Provide the [x, y] coordinate of the cell's center where the given text is located.  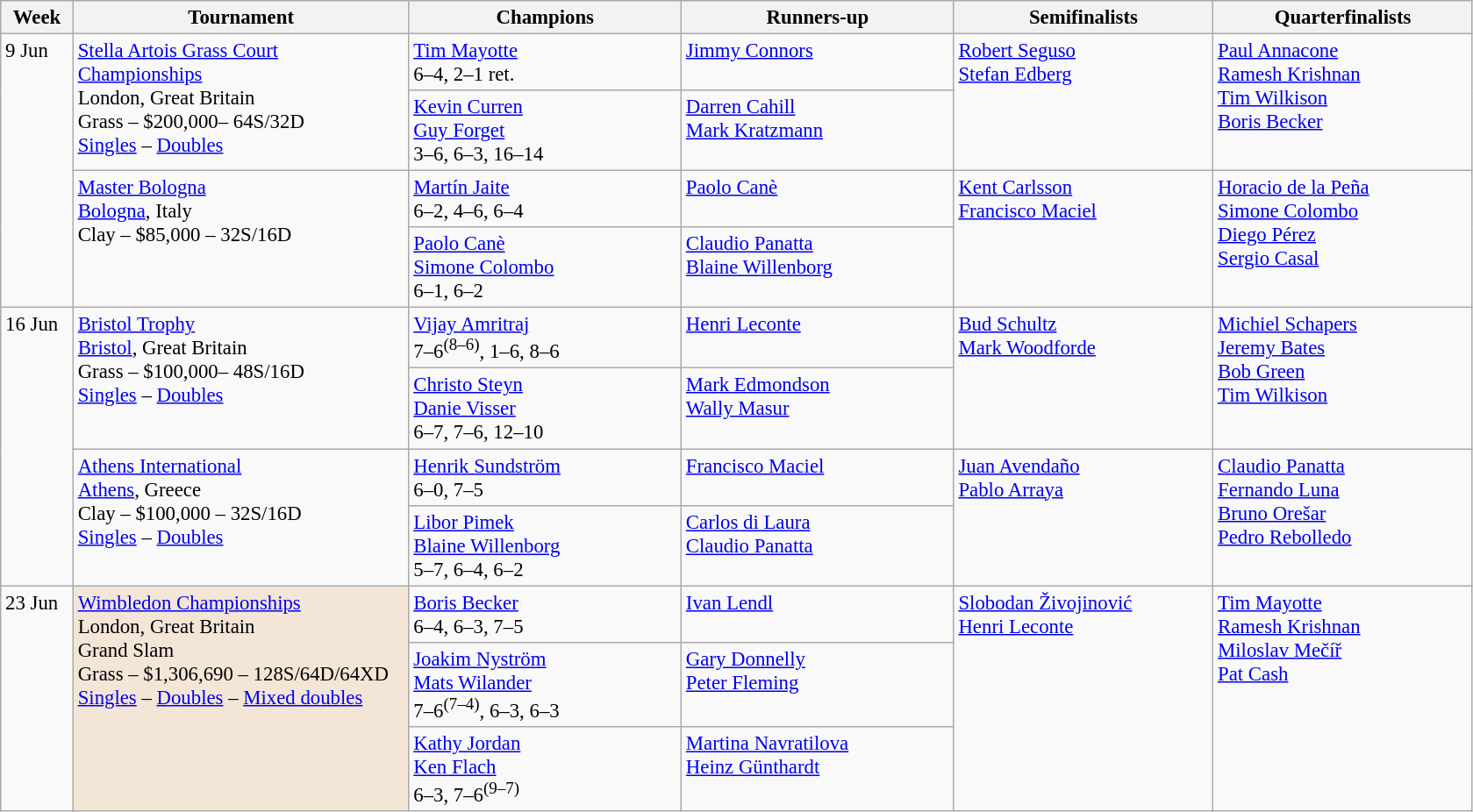
Darren Cahill Mark Kratzmann [818, 131]
Martín Jaite 6–2, 4–6, 6–4 [546, 200]
Claudio Panatta Fernando Luna Bruno Orešar Pedro Rebolledo [1343, 517]
Boris Becker6–4, 6–3, 7–5 [546, 614]
Henrik Sundström6–0, 7–5 [546, 477]
Robert Seguso Stefan Edberg [1083, 103]
Martina Navratilova Heinz Günthardt [818, 769]
Mark Edmondson Wally Masur [818, 409]
Wimbledon Championships London, Great Britain Grand Slam Grass – $1,306,690 – 128S/64D/64XD Singles – Doubles – Mixed doubles [240, 698]
Tournament [240, 18]
Stella Artois Grass Court Championships London, Great Britain Grass – $200,000– 64S/32D Singles – Doubles [240, 103]
Tim Mayotte6–4, 2–1 ret. [546, 63]
Christo Steyn Danie Visser6–7, 7–6, 12–10 [546, 409]
Gary Donnelly Peter Fleming [818, 684]
Paolo Canè [818, 200]
16 Jun [37, 447]
Ivan Lendl [818, 614]
Juan Avendaño Pablo Arraya [1083, 517]
9 Jun [37, 171]
Horacio de la Peña Simone Colombo Diego Pérez Sergio Casal [1343, 239]
Runners-up [818, 18]
Joakim Nyström Mats Wilander7–6(7–4), 6–3, 6–3 [546, 684]
Kent Carlsson Francisco Maciel [1083, 239]
Kathy Jordan Ken Flach6–3, 7–6(9–7) [546, 769]
Athens International Athens, Greece Clay – $100,000 – 32S/16D Singles – Doubles [240, 517]
Francisco Maciel [818, 477]
Slobodan Živojinović Henri Leconte [1083, 698]
Week [37, 18]
Bud Schultz Mark Woodforde [1083, 379]
Michiel Schapers Jeremy Bates Bob Green Tim Wilkison [1343, 379]
Quarterfinalists [1343, 18]
Master Bologna Bologna, Italy Clay – $85,000 – 32S/16D [240, 239]
Libor Pimek Blaine Willenborg5–7, 6–4, 6–2 [546, 545]
23 Jun [37, 698]
Carlos di Laura Claudio Panatta [818, 545]
Paolo Canè Simone Colombo6–1, 6–2 [546, 267]
Bristol Trophy Bristol, Great Britain Grass – $100,000– 48S/16D Singles – Doubles [240, 379]
Jimmy Connors [818, 63]
Champions [546, 18]
Semifinalists [1083, 18]
Vijay Amritraj7–6(8–6), 1–6, 8–6 [546, 338]
Kevin Curren Guy Forget3–6, 6–3, 16–14 [546, 131]
Paul Annacone Ramesh Krishnan Tim Wilkison Boris Becker [1343, 103]
Tim Mayotte Ramesh Krishnan Miloslav Mečíř Pat Cash [1343, 698]
Claudio Panatta Blaine Willenborg [818, 267]
Henri Leconte [818, 338]
